For the text-containing cell, return its midpoint in (x, y) coordinate format. 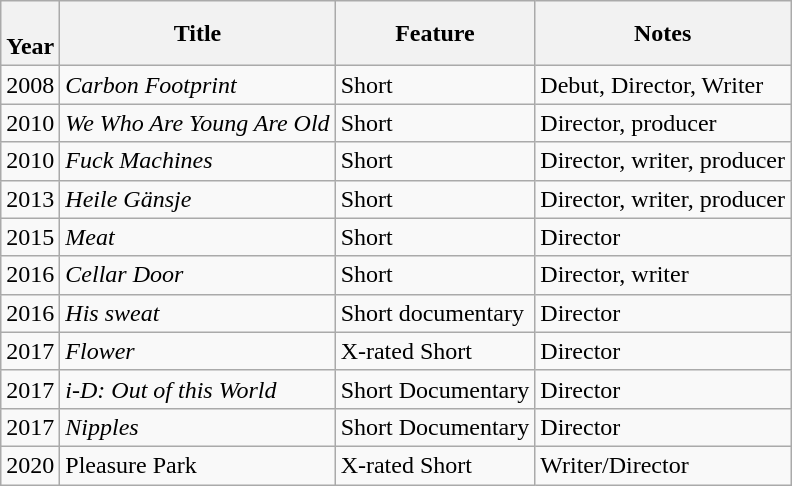
Fuck Machines (198, 161)
His sweat (198, 313)
Notes (663, 34)
Director, writer (663, 275)
Director, producer (663, 123)
Nipples (198, 427)
2020 (30, 465)
Title (198, 34)
Meat (198, 237)
Pleasure Park (198, 465)
2013 (30, 199)
Writer/Director (663, 465)
2008 (30, 85)
Year (30, 34)
Flower (198, 351)
Cellar Door (198, 275)
Heile Gänsje (198, 199)
Carbon Footprint (198, 85)
i-D: Out of this World (198, 389)
Debut, Director, Writer (663, 85)
Feature (435, 34)
We Who Are Young Are Old (198, 123)
2015 (30, 237)
Short documentary (435, 313)
